Locate the cell with the specified text and output its (X, Y) center coordinate. 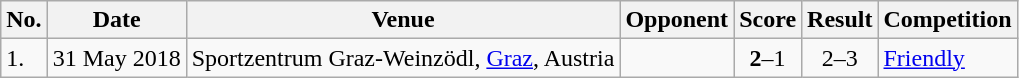
Opponent (677, 20)
Sportzentrum Graz-Weinzödl, Graz, Austria (403, 58)
2–1 (768, 58)
1. (24, 58)
Date (116, 20)
No. (24, 20)
Friendly (948, 58)
Score (768, 20)
2–3 (840, 58)
31 May 2018 (116, 58)
Venue (403, 20)
Competition (948, 20)
Result (840, 20)
